Identify which cell holds the provided text, then report its [x, y] central coordinate. 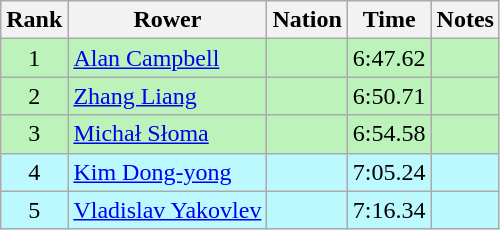
Kim Dong-yong [168, 172]
7:16.34 [389, 210]
4 [34, 172]
Rower [168, 20]
Nation [307, 20]
Notes [465, 20]
3 [34, 134]
Vladislav Yakovlev [168, 210]
Rank [34, 20]
5 [34, 210]
Alan Campbell [168, 58]
6:54.58 [389, 134]
7:05.24 [389, 172]
6:50.71 [389, 96]
Zhang Liang [168, 96]
Michał Słoma [168, 134]
2 [34, 96]
Time [389, 20]
6:47.62 [389, 58]
1 [34, 58]
